From the cell containing the given text, extract its center point as (X, Y) coordinate. 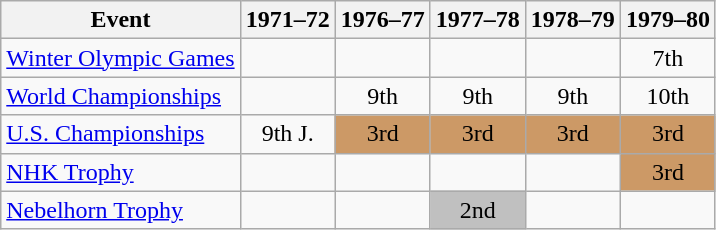
Event (120, 20)
Winter Olympic Games (120, 58)
1977–78 (478, 20)
9th J. (288, 134)
Nebelhorn Trophy (120, 210)
1976–77 (382, 20)
1971–72 (288, 20)
1979–80 (668, 20)
7th (668, 58)
2nd (478, 210)
NHK Trophy (120, 172)
World Championships (120, 96)
10th (668, 96)
U.S. Championships (120, 134)
1978–79 (572, 20)
